Capture the cell that displays the provided text and extract its [X, Y] central coordinate. 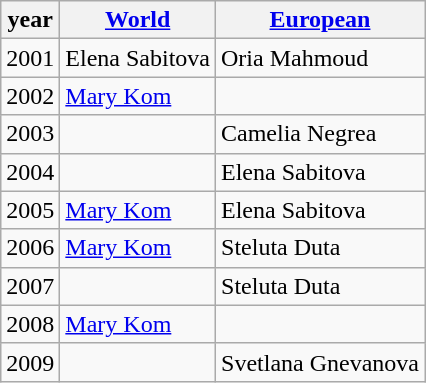
2009 [30, 362]
2002 [30, 96]
Svetlana Gnevanova [320, 362]
2007 [30, 286]
Camelia Negrea [320, 134]
World [138, 20]
2001 [30, 58]
2008 [30, 324]
Oria Mahmoud [320, 58]
year [30, 20]
2006 [30, 248]
European [320, 20]
2005 [30, 210]
2003 [30, 134]
2004 [30, 172]
